Pinpoint the cell where the given text exists, returning its (X, Y) midpoint coordinate. 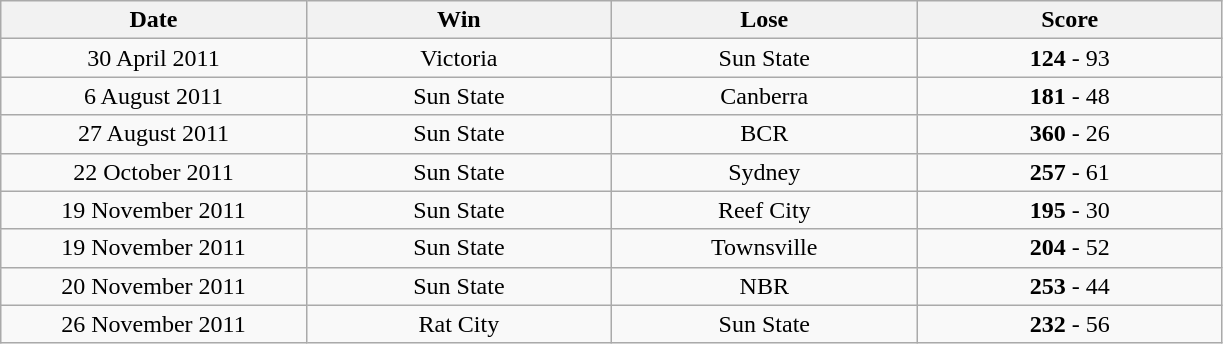
257 - 61 (1070, 172)
Score (1070, 20)
Reef City (764, 210)
232 - 56 (1070, 324)
22 October 2011 (154, 172)
Sydney (764, 172)
26 November 2011 (154, 324)
204 - 52 (1070, 248)
124 - 93 (1070, 58)
Victoria (458, 58)
20 November 2011 (154, 286)
BCR (764, 134)
Lose (764, 20)
27 August 2011 (154, 134)
Date (154, 20)
Canberra (764, 96)
Win (458, 20)
Rat City (458, 324)
6 August 2011 (154, 96)
NBR (764, 286)
Townsville (764, 248)
30 April 2011 (154, 58)
181 - 48 (1070, 96)
195 - 30 (1070, 210)
360 - 26 (1070, 134)
253 - 44 (1070, 286)
